Return the (x, y) coordinate for the center point of the cell that contains the specified text.  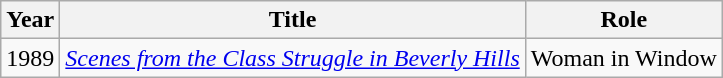
Title (292, 20)
1989 (30, 58)
Woman in Window (624, 58)
Scenes from the Class Struggle in Beverly Hills (292, 58)
Year (30, 20)
Role (624, 20)
